Return the (X, Y) coordinate for the center point of the cell that contains the specified text.  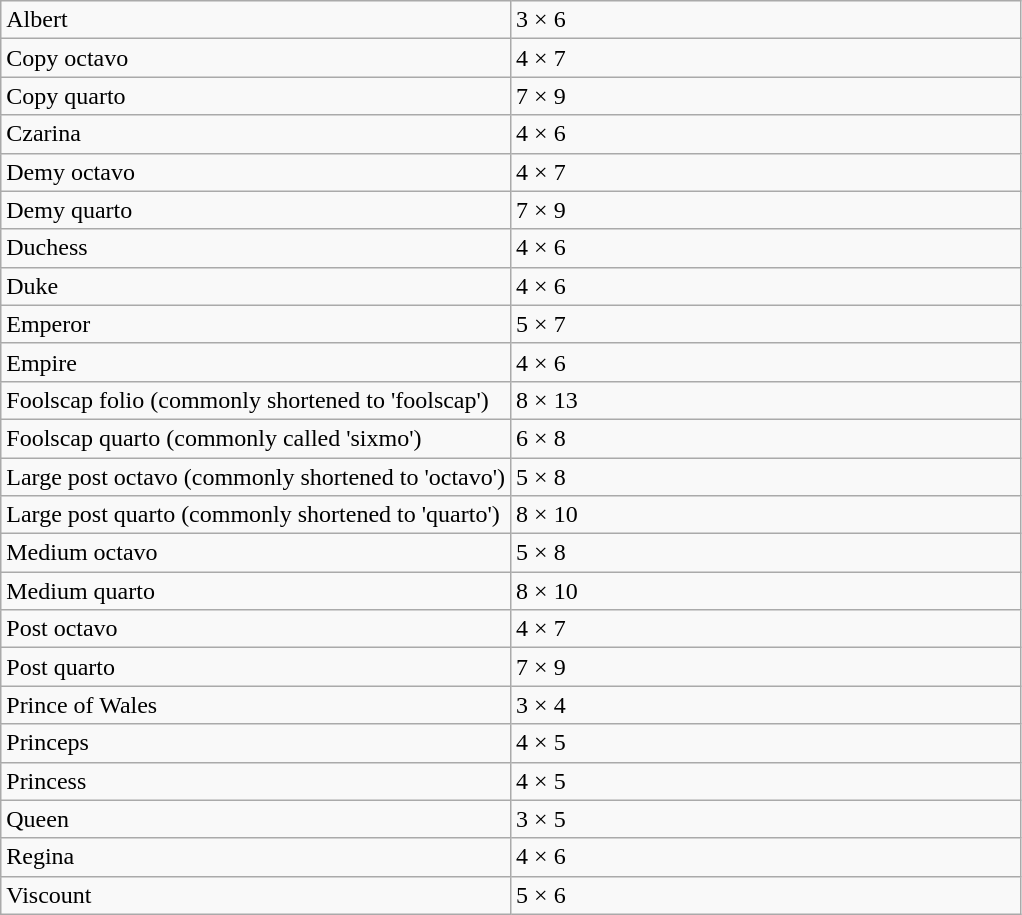
Large post quarto (commonly shortened to 'quarto') (256, 515)
Princeps (256, 743)
3 × 5 (766, 819)
Queen (256, 819)
Medium quarto (256, 591)
Viscount (256, 895)
Post octavo (256, 629)
Post quarto (256, 667)
3 × 6 (766, 20)
Demy quarto (256, 210)
Duke (256, 286)
Prince of Wales (256, 705)
Empire (256, 362)
Albert (256, 20)
Copy octavo (256, 58)
Czarina (256, 134)
Regina (256, 857)
Medium octavo (256, 553)
Duchess (256, 248)
Emperor (256, 324)
Princess (256, 781)
5 × 6 (766, 895)
Foolscap folio (commonly shortened to 'foolscap') (256, 400)
Copy quarto (256, 96)
3 × 4 (766, 705)
Foolscap quarto (commonly called 'sixmo') (256, 438)
5 × 7 (766, 324)
Large post octavo (commonly shortened to 'octavo') (256, 477)
6 × 8 (766, 438)
Demy octavo (256, 172)
8 × 13 (766, 400)
